Pinpoint the cell where the given text exists, returning its [x, y] midpoint coordinate. 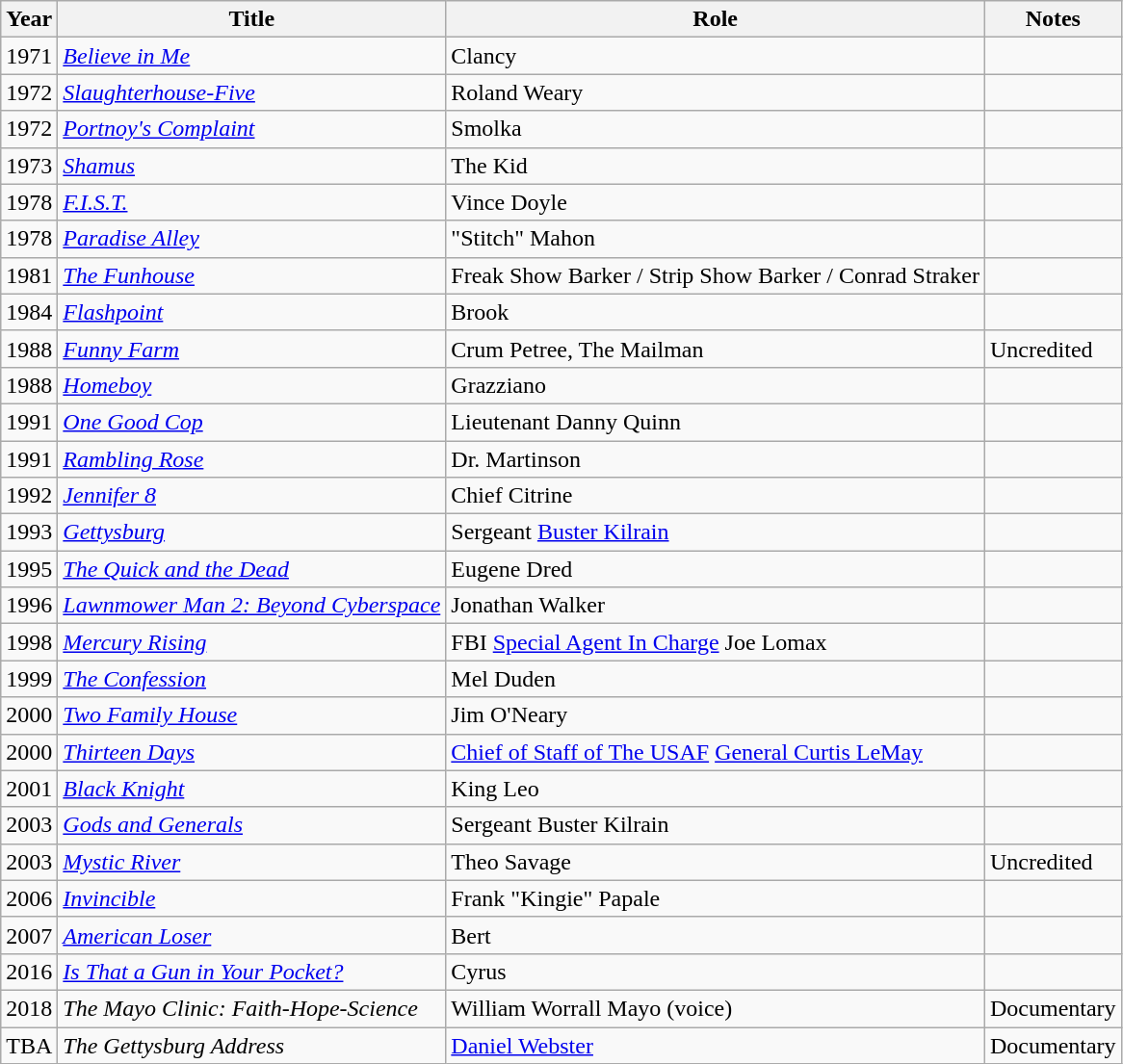
1999 [29, 679]
Slaughterhouse-Five [252, 92]
Is That a Gun in Your Pocket? [252, 972]
Paradise Alley [252, 239]
The Funhouse [252, 275]
Frank "Kingie" Papale [716, 898]
Year [29, 19]
Brook [716, 312]
The Gettysburg Address [252, 1045]
Roland Weary [716, 92]
TBA [29, 1045]
Shamus [252, 166]
Jim O'Neary [716, 715]
One Good Cop [252, 422]
Jennifer 8 [252, 496]
Black Knight [252, 789]
1998 [29, 642]
Thirteen Days [252, 752]
Grazziano [716, 385]
Mystic River [252, 862]
Title [252, 19]
Lawnmower Man 2: Beyond Cyberspace [252, 606]
Vince Doyle [716, 202]
2006 [29, 898]
The Quick and the Dead [252, 569]
Bert [716, 935]
Two Family House [252, 715]
Funny Farm [252, 349]
William Worrall Mayo (voice) [716, 1008]
Jonathan Walker [716, 606]
Freak Show Barker / Strip Show Barker / Conrad Straker [716, 275]
Daniel Webster [716, 1045]
FBI Special Agent In Charge Joe Lomax [716, 642]
1984 [29, 312]
2016 [29, 972]
1973 [29, 166]
Mercury Rising [252, 642]
Clancy [716, 56]
Crum Petree, The Mailman [716, 349]
1996 [29, 606]
King Leo [716, 789]
The Confession [252, 679]
American Loser [252, 935]
1992 [29, 496]
Smolka [716, 129]
Cyrus [716, 972]
Gettysburg [252, 532]
The Kid [716, 166]
The Mayo Clinic: Faith-Hope-Science [252, 1008]
Chief of Staff of The USAF General Curtis LeMay [716, 752]
Role [716, 19]
2018 [29, 1008]
Dr. Martinson [716, 459]
Portnoy's Complaint [252, 129]
Homeboy [252, 385]
2001 [29, 789]
1995 [29, 569]
Notes [1053, 19]
F.I.S.T. [252, 202]
Rambling Rose [252, 459]
2007 [29, 935]
1993 [29, 532]
Theo Savage [716, 862]
1971 [29, 56]
Mel Duden [716, 679]
Invincible [252, 898]
Flashpoint [252, 312]
"Stitch" Mahon [716, 239]
Gods and Generals [252, 825]
Chief Citrine [716, 496]
Lieutenant Danny Quinn [716, 422]
Believe in Me [252, 56]
Eugene Dred [716, 569]
1981 [29, 275]
